Provide the [X, Y] coordinate of the cell's center where the given text is located.  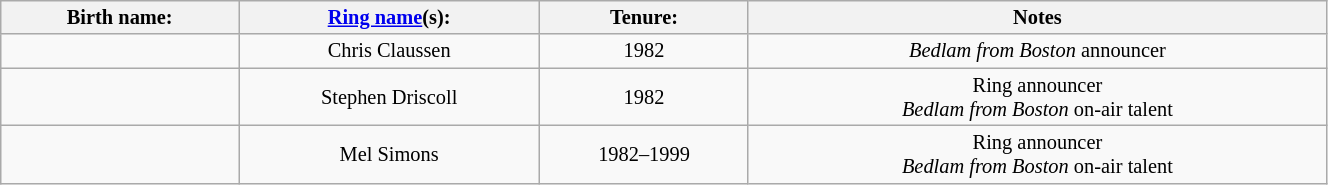
Birth name: [120, 17]
Stephen Driscoll [390, 97]
Tenure: [644, 17]
Bedlam from Boston announcer [1037, 51]
Mel Simons [390, 154]
1982–1999 [644, 154]
Notes [1037, 17]
Chris Claussen [390, 51]
Ring name(s): [390, 17]
